Locate the cell with the specified text and output its [X, Y] center coordinate. 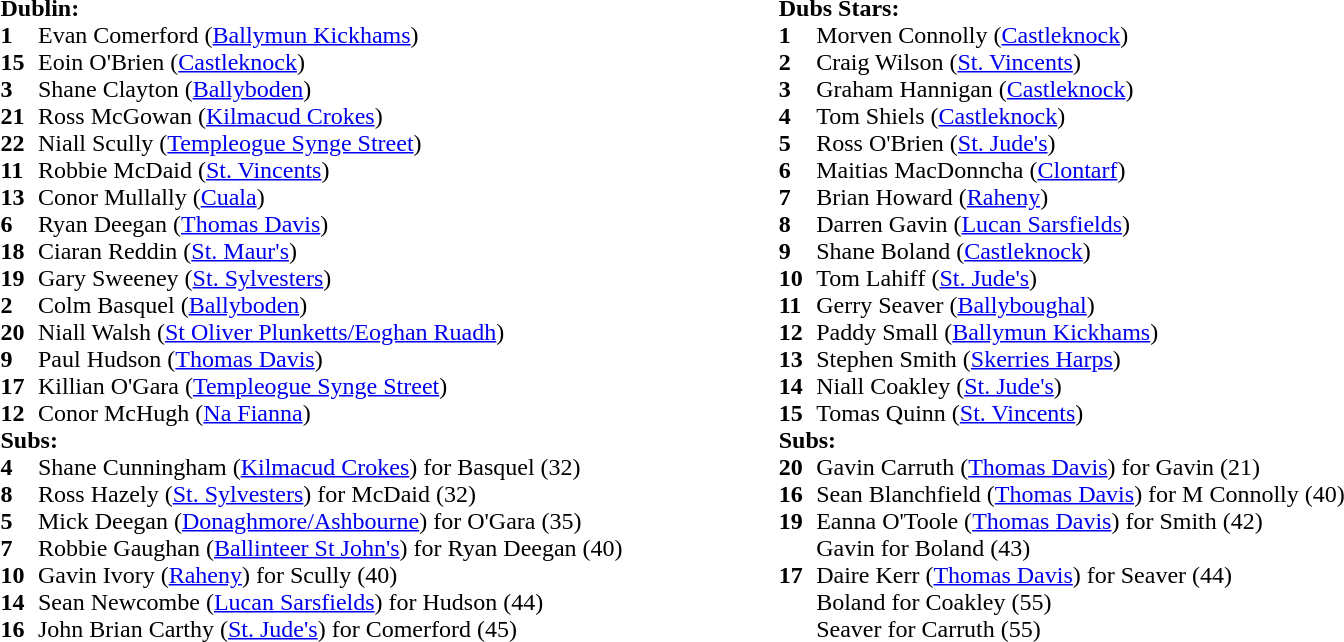
Robbie Gaughan (Ballinteer St John's) for Ryan Deegan (40) [330, 548]
Conor Mullally (Cuala) [330, 198]
21 [19, 116]
Shane Clayton (Ballyboden) [330, 90]
Gavin Ivory (Raheny) for Scully (40) [330, 576]
Gary Sweeney (St. Sylvesters) [330, 278]
Niall Walsh (St Oliver Plunketts/Eoghan Ruadh) [330, 332]
Sean Newcombe (Lucan Sarsfields) for Hudson (44) [330, 602]
Ross Hazely (St. Sylvesters) for McDaid (32) [330, 494]
Paul Hudson (Thomas Davis) [330, 360]
18 [19, 252]
Eoin O'Brien (Castleknock) [330, 62]
Ross McGowan (Kilmacud Crokes) [330, 116]
16 [798, 494]
Colm Basquel (Ballyboden) [330, 306]
Mick Deegan (Donaghmore/Ashbourne) for O'Gara (35) [330, 522]
22 [19, 144]
Shane Cunningham (Kilmacud Crokes) for Basquel (32) [330, 468]
Robbie McDaid (St. Vincents) [330, 170]
Niall Scully (Templeogue Synge Street) [330, 144]
Killian O'Gara (Templeogue Synge Street) [330, 386]
Subs: [311, 440]
Evan Comerford (Ballymun Kickhams) [330, 36]
Ciaran Reddin (St. Maur's) [330, 252]
Conor McHugh (Na Fianna) [330, 414]
Ryan Deegan (Thomas Davis) [330, 224]
